Return (x, y) of the center of cell containing provided text 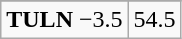
54.5 (154, 20)
TULN −3.5 (64, 20)
